Scan for the cell matching the given text and deliver its (x, y) coordinate at center. 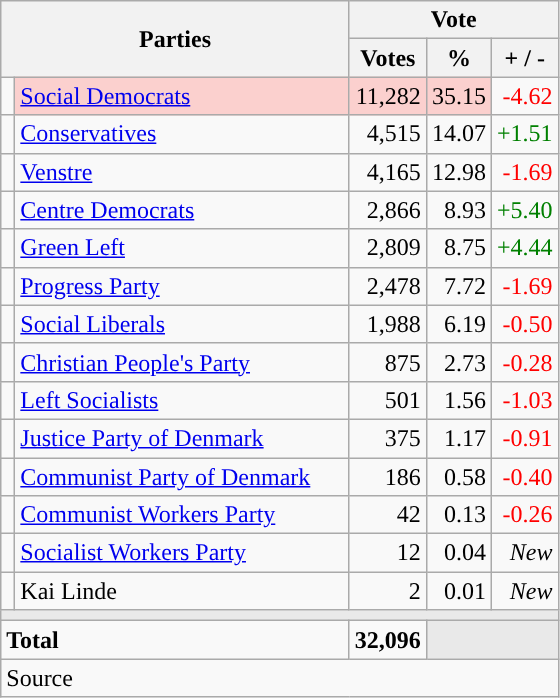
501 (388, 400)
0.04 (458, 553)
875 (388, 362)
-0.50 (524, 324)
4,515 (388, 134)
Christian People's Party (182, 362)
Green Left (182, 248)
-0.28 (524, 362)
14.07 (458, 134)
+4.44 (524, 248)
Kai Linde (182, 591)
2.73 (458, 362)
Parties (176, 39)
Communist Party of Denmark (182, 477)
Vote (454, 20)
Justice Party of Denmark (182, 438)
186 (388, 477)
+1.51 (524, 134)
11,282 (388, 96)
32,096 (388, 640)
Conservatives (182, 134)
375 (388, 438)
Social Liberals (182, 324)
1.56 (458, 400)
Total (176, 640)
12 (388, 553)
42 (388, 515)
0.13 (458, 515)
12.98 (458, 172)
8.93 (458, 210)
Votes (388, 58)
Socialist Workers Party (182, 553)
2,866 (388, 210)
4,165 (388, 172)
% (458, 58)
Communist Workers Party (182, 515)
1.17 (458, 438)
Centre Democrats (182, 210)
-0.26 (524, 515)
Left Socialists (182, 400)
-1.03 (524, 400)
0.58 (458, 477)
Progress Party (182, 286)
6.19 (458, 324)
2,478 (388, 286)
Venstre (182, 172)
2 (388, 591)
1,988 (388, 324)
-4.62 (524, 96)
35.15 (458, 96)
+5.40 (524, 210)
7.72 (458, 286)
-0.91 (524, 438)
Social Democrats (182, 96)
8.75 (458, 248)
+ / - (524, 58)
0.01 (458, 591)
-0.40 (524, 477)
2,809 (388, 248)
Source (280, 678)
